Detect which cell encompasses the target text, then output its [x, y] center coordinate. 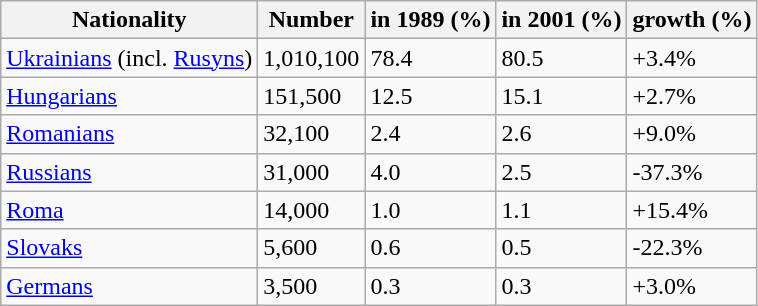
Russians [130, 172]
+3.0% [692, 286]
4.0 [430, 172]
+3.4% [692, 58]
12.5 [430, 96]
80.5 [562, 58]
Germans [130, 286]
in 1989 (%) [430, 20]
+2.7% [692, 96]
2.6 [562, 134]
78.4 [430, 58]
5,600 [312, 248]
32,100 [312, 134]
-37.3% [692, 172]
3,500 [312, 286]
Number [312, 20]
Roma [130, 210]
2.5 [562, 172]
31,000 [312, 172]
-22.3% [692, 248]
1.1 [562, 210]
Romanians [130, 134]
15.1 [562, 96]
growth (%) [692, 20]
+15.4% [692, 210]
Hungarians [130, 96]
2.4 [430, 134]
Slovaks [130, 248]
0.5 [562, 248]
+9.0% [692, 134]
0.6 [430, 248]
1.0 [430, 210]
Nationality [130, 20]
151,500 [312, 96]
Ukrainians (incl. Rusyns) [130, 58]
1,010,100 [312, 58]
in 2001 (%) [562, 20]
14,000 [312, 210]
